Capture the cell that displays the provided text and extract its [X, Y] central coordinate. 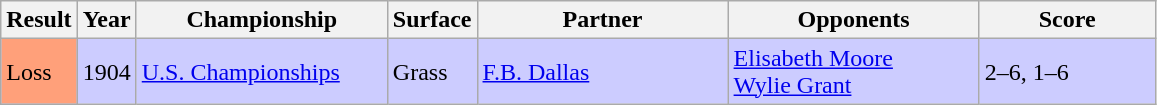
1904 [106, 72]
2–6, 1–6 [1067, 72]
Championship [262, 20]
Surface [432, 20]
Loss [39, 72]
Elisabeth Moore Wylie Grant [854, 72]
Score [1067, 20]
U.S. Championships [262, 72]
Partner [602, 20]
Year [106, 20]
Result [39, 20]
Opponents [854, 20]
Grass [432, 72]
F.B. Dallas [602, 72]
